Scan for the cell matching the given text and deliver its [X, Y] coordinate at center. 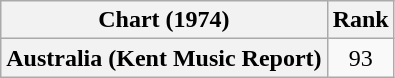
Rank [360, 20]
Chart (1974) [164, 20]
Australia (Kent Music Report) [164, 58]
93 [360, 58]
